Detect which cell encompasses the target text, then output its (X, Y) center coordinate. 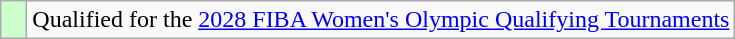
Qualified for the 2028 FIBA Women's Olympic Qualifying Tournaments (381, 20)
